Provide the (X, Y) coordinate of the cell's center where the given text is located.  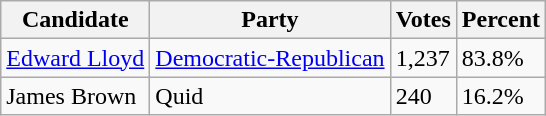
240 (423, 96)
1,237 (423, 58)
16.2% (500, 96)
Votes (423, 20)
Candidate (76, 20)
Party (270, 20)
James Brown (76, 96)
Edward Lloyd (76, 58)
Quid (270, 96)
83.8% (500, 58)
Democratic-Republican (270, 58)
Percent (500, 20)
